Return the [X, Y] coordinate for the center point of the cell that contains the specified text.  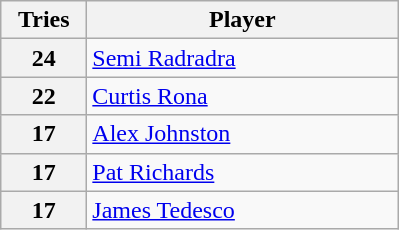
Player [242, 20]
22 [44, 96]
24 [44, 58]
James Tedesco [242, 210]
Alex Johnston [242, 134]
Semi Radradra [242, 58]
Tries [44, 20]
Curtis Rona [242, 96]
Pat Richards [242, 172]
